Detect which cell encompasses the target text, then output its [x, y] center coordinate. 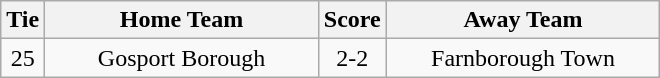
Tie [23, 20]
2-2 [352, 58]
Home Team [182, 20]
Away Team [523, 20]
25 [23, 58]
Gosport Borough [182, 58]
Score [352, 20]
Farnborough Town [523, 58]
